Find where the given text appears and provide that cell's center as [X, Y] coordinate. 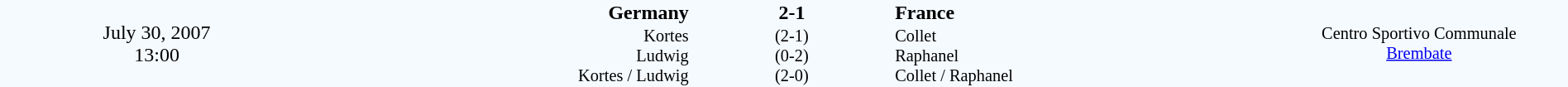
ColletRaphanelCollet / Raphanel [1082, 56]
(2-1)(0-2)(2-0) [791, 56]
2-1 [791, 12]
Germany [501, 12]
KortesLudwigKortes / Ludwig [501, 56]
France [1082, 12]
July 30, 200713:00 [157, 43]
Centro Sportivo CommunaleBrembate [1419, 43]
